Pinpoint the cell where the given text exists, returning its (X, Y) midpoint coordinate. 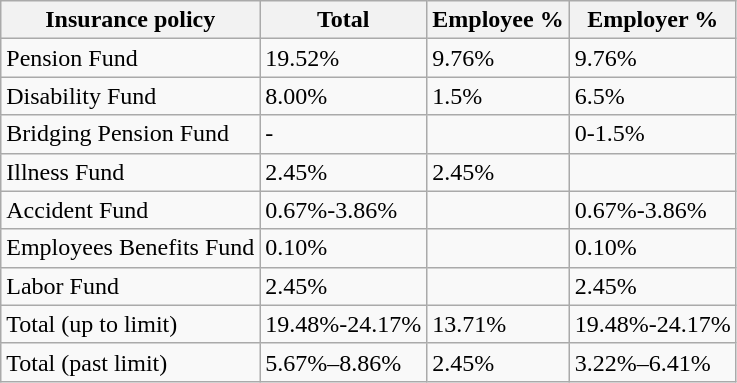
Disability Fund (130, 96)
Employee % (498, 20)
6.5% (652, 96)
Employer % (652, 20)
3.22%–6.41% (652, 362)
Total (344, 20)
Bridging Pension Fund (130, 134)
0-1.5% (652, 134)
Total (past limit) (130, 362)
Labor Fund (130, 286)
Insurance policy (130, 20)
8.00% (344, 96)
- (344, 134)
Pension Fund (130, 58)
Employees Benefits Fund (130, 248)
Total (up to limit) (130, 324)
1.5% (498, 96)
Accident Fund (130, 210)
5.67%–8.86% (344, 362)
13.71% (498, 324)
Illness Fund (130, 172)
19.52% (344, 58)
